Return (x, y) of the center of cell containing provided text 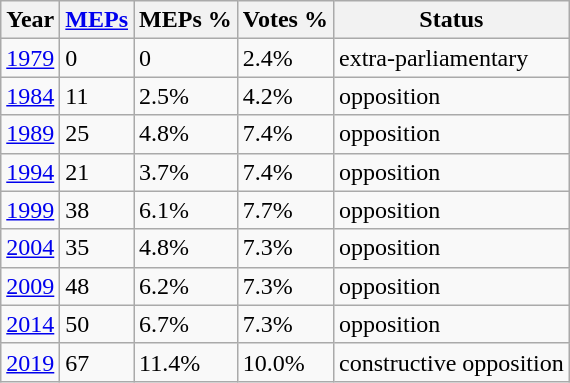
1979 (30, 58)
1999 (30, 210)
2014 (30, 324)
2009 (30, 286)
6.2% (186, 286)
67 (97, 362)
11 (97, 96)
48 (97, 286)
7.7% (285, 210)
2004 (30, 248)
38 (97, 210)
Status (451, 20)
4.2% (285, 96)
Year (30, 20)
10.0% (285, 362)
6.7% (186, 324)
MEPs (97, 20)
1994 (30, 172)
21 (97, 172)
6.1% (186, 210)
constructive opposition (451, 362)
Votes % (285, 20)
2019 (30, 362)
1989 (30, 134)
2.5% (186, 96)
50 (97, 324)
MEPs % (186, 20)
extra-parliamentary (451, 58)
2.4% (285, 58)
25 (97, 134)
1984 (30, 96)
35 (97, 248)
3.7% (186, 172)
11.4% (186, 362)
